Search for the cell housing the specified text and yield its [X, Y] center coordinate. 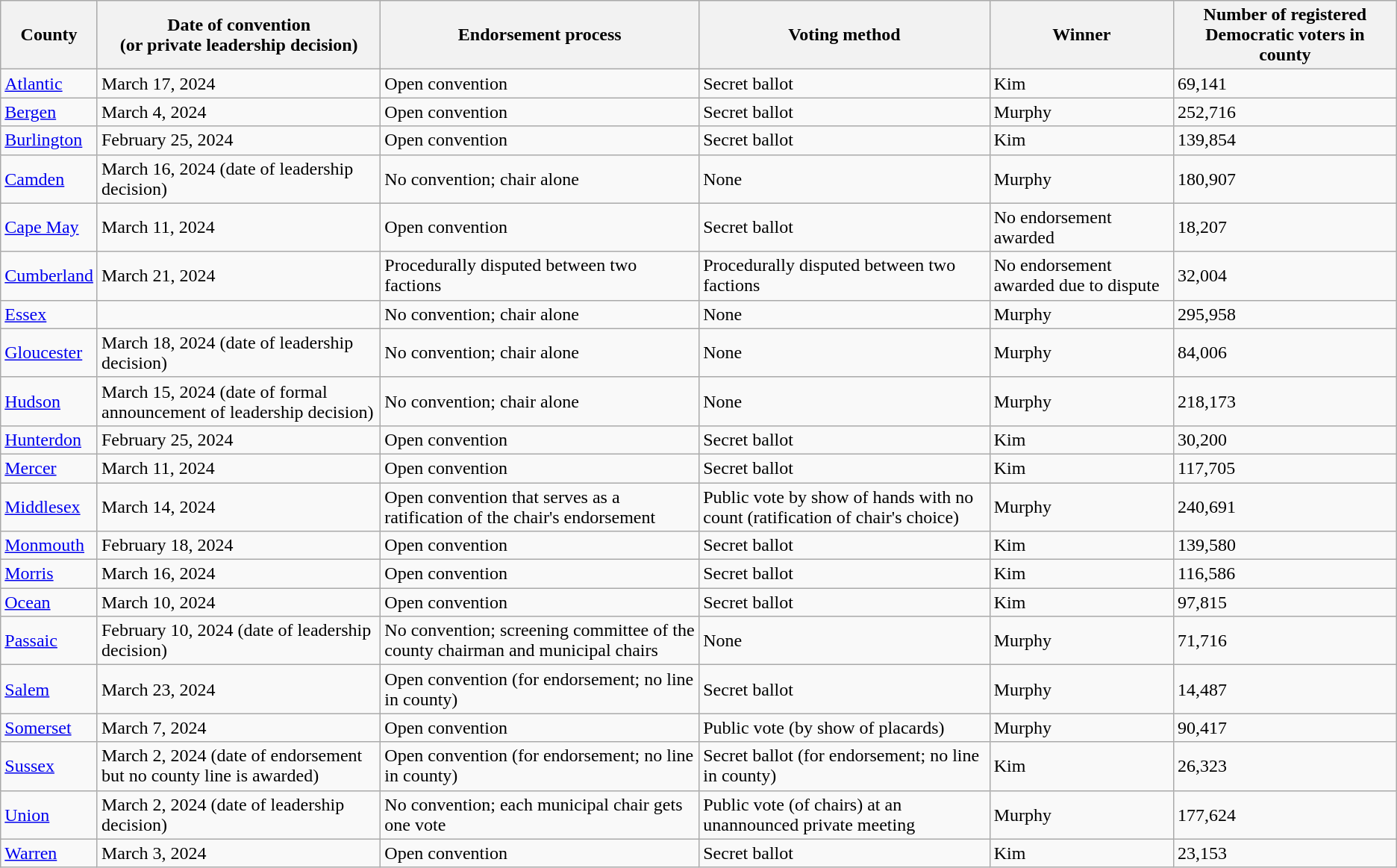
218,173 [1285, 402]
Cape May [49, 227]
90,417 [1285, 728]
117,705 [1285, 468]
84,006 [1285, 352]
14,487 [1285, 690]
March 21, 2024 [239, 276]
March 3, 2024 [239, 853]
March 7, 2024 [239, 728]
Camden [49, 179]
Cumberland [49, 276]
Bergen [49, 112]
Public vote by show of hands with no count (ratification of chair's choice) [845, 506]
March 2, 2024 (date of endorsement but no county line is awarded) [239, 766]
Somerset [49, 728]
139,580 [1285, 546]
Voting method [845, 35]
139,854 [1285, 140]
Number of registered Democratic voters in county [1285, 35]
No endorsement awarded due to dispute [1081, 276]
Hudson [49, 402]
69,141 [1285, 84]
Burlington [49, 140]
Passaic [49, 640]
Public vote (by show of placards) [845, 728]
County [49, 35]
295,958 [1285, 314]
March 17, 2024 [239, 84]
Public vote (of chairs) at an unannounced private meeting [845, 815]
Salem [49, 690]
23,153 [1285, 853]
Open convention that serves as a ratification of the chair's endorsement [540, 506]
March 15, 2024 (date of formal announcement of leadership decision) [239, 402]
March 16, 2024 (date of leadership decision) [239, 179]
177,624 [1285, 815]
February 18, 2024 [239, 546]
Date of convention(or private leadership decision) [239, 35]
No endorsement awarded [1081, 227]
Mercer [49, 468]
Essex [49, 314]
26,323 [1285, 766]
March 14, 2024 [239, 506]
116,586 [1285, 574]
Middlesex [49, 506]
Atlantic [49, 84]
March 2, 2024 (date of leadership decision) [239, 815]
97,815 [1285, 602]
March 4, 2024 [239, 112]
Sussex [49, 766]
Ocean [49, 602]
March 16, 2024 [239, 574]
Secret ballot (for endorsement; no line in county) [845, 766]
Winner [1081, 35]
Warren [49, 853]
32,004 [1285, 276]
Morris [49, 574]
240,691 [1285, 506]
252,716 [1285, 112]
Endorsement process [540, 35]
180,907 [1285, 179]
18,207 [1285, 227]
71,716 [1285, 640]
Hunterdon [49, 440]
March 23, 2024 [239, 690]
30,200 [1285, 440]
Gloucester [49, 352]
Monmouth [49, 546]
No convention; each municipal chair gets one vote [540, 815]
No convention; screening committee of the county chairman and municipal chairs [540, 640]
Union [49, 815]
March 10, 2024 [239, 602]
February 10, 2024 (date of leadership decision) [239, 640]
March 18, 2024 (date of leadership decision) [239, 352]
